From the cell containing the given text, extract its center point as [x, y] coordinate. 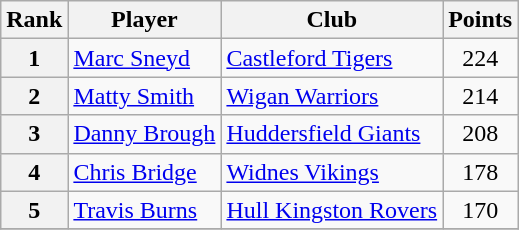
Club [332, 20]
208 [480, 134]
Castleford Tigers [332, 58]
214 [480, 96]
3 [34, 134]
Travis Burns [144, 210]
Widnes Vikings [332, 172]
Wigan Warriors [332, 96]
Player [144, 20]
Matty Smith [144, 96]
170 [480, 210]
5 [34, 210]
1 [34, 58]
Points [480, 20]
4 [34, 172]
Chris Bridge [144, 172]
224 [480, 58]
Marc Sneyd [144, 58]
Rank [34, 20]
178 [480, 172]
2 [34, 96]
Danny Brough [144, 134]
Huddersfield Giants [332, 134]
Hull Kingston Rovers [332, 210]
